From the cell containing the given text, extract its center point as [x, y] coordinate. 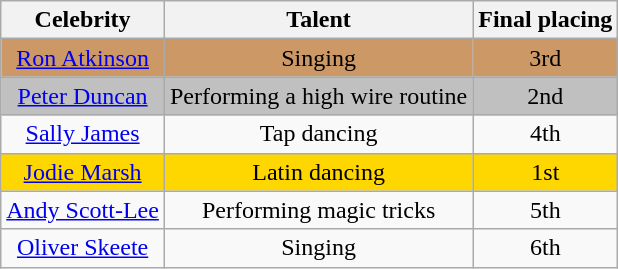
Celebrity [83, 20]
Andy Scott-Lee [83, 210]
2nd [546, 96]
Performing magic tricks [318, 210]
Talent [318, 20]
Peter Duncan [83, 96]
4th [546, 134]
3rd [546, 58]
Tap dancing [318, 134]
Ron Atkinson [83, 58]
1st [546, 172]
Final placing [546, 20]
6th [546, 248]
Performing a high wire routine [318, 96]
Jodie Marsh [83, 172]
Latin dancing [318, 172]
5th [546, 210]
Sally James [83, 134]
Oliver Skeete [83, 248]
